Return the (x, y) coordinate for the center point of the cell that contains the specified text.  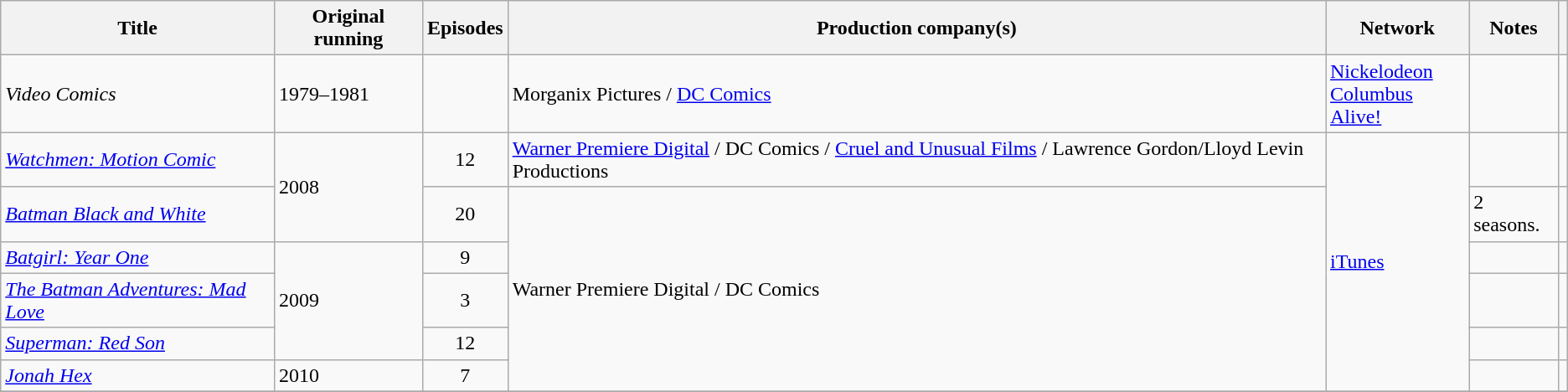
1979–1981 (348, 94)
2 seasons. (1514, 214)
Jonah Hex (137, 375)
Episodes (465, 28)
20 (465, 214)
NickelodeonColumbus Alive! (1397, 94)
9 (465, 257)
Warner Premiere Digital / DC Comics / Cruel and Unusual Films / Lawrence Gordon/Lloyd Levin Productions (916, 159)
Warner Premiere Digital / DC Comics (916, 289)
The Batman Adventures: Mad Love (137, 300)
Network (1397, 28)
Batgirl: Year One (137, 257)
Original running (348, 28)
Title (137, 28)
Superman: Red Son (137, 343)
2009 (348, 300)
Production company(s) (916, 28)
Notes (1514, 28)
iTunes (1397, 261)
2010 (348, 375)
2008 (348, 187)
Batman Black and White (137, 214)
7 (465, 375)
Morganix Pictures / DC Comics (916, 94)
Watchmen: Motion Comic (137, 159)
3 (465, 300)
Video Comics (137, 94)
